From the cell containing the given text, extract its center point as (X, Y) coordinate. 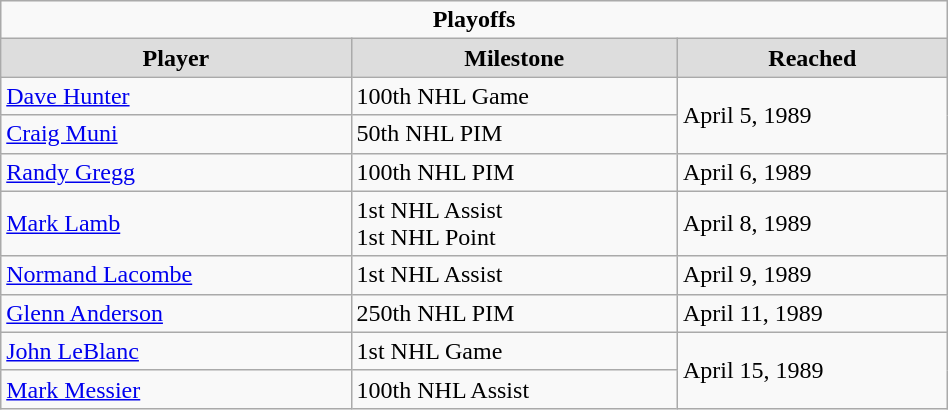
April 9, 1989 (812, 275)
April 11, 1989 (812, 313)
Mark Lamb (176, 224)
Craig Muni (176, 134)
Reached (812, 58)
April 8, 1989 (812, 224)
Milestone (514, 58)
100th NHL Game (514, 96)
100th NHL PIM (514, 172)
Playoffs (474, 20)
100th NHL Assist (514, 389)
250th NHL PIM (514, 313)
April 6, 1989 (812, 172)
1st NHL Game (514, 351)
Glenn Anderson (176, 313)
Mark Messier (176, 389)
50th NHL PIM (514, 134)
John LeBlanc (176, 351)
April 15, 1989 (812, 370)
1st NHL Assist (514, 275)
Randy Gregg (176, 172)
April 5, 1989 (812, 115)
Normand Lacombe (176, 275)
1st NHL Assist1st NHL Point (514, 224)
Dave Hunter (176, 96)
Player (176, 58)
